Find where the given text appears and provide that cell's center as (x, y) coordinate. 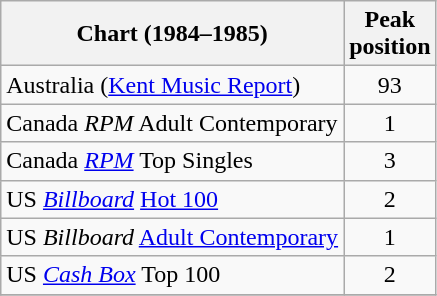
Canada RPM Top Singles (172, 161)
Australia (Kent Music Report) (172, 85)
3 (390, 161)
Chart (1984–1985) (172, 34)
US Billboard Adult Contemporary (172, 237)
Peakposition (390, 34)
93 (390, 85)
US Billboard Hot 100 (172, 199)
US Cash Box Top 100 (172, 275)
Canada RPM Adult Contemporary (172, 123)
